Locate the cell with the specified text and output its [x, y] center coordinate. 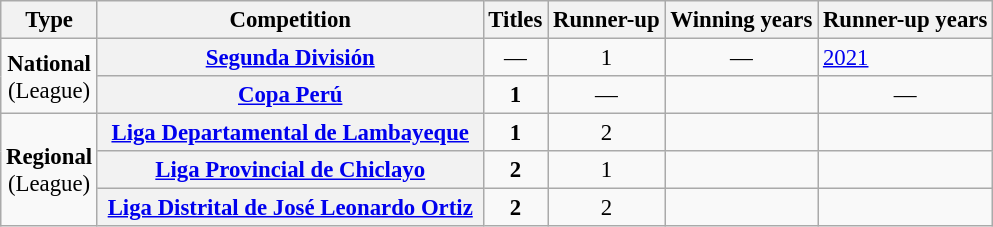
Runner-up [606, 20]
Copa Perú [290, 95]
Competition [290, 20]
Winning years [742, 20]
Type [50, 20]
Liga Provincial de Chiclayo [290, 170]
Runner-up years [906, 20]
National(League) [50, 76]
Regional(League) [50, 170]
Liga Departamental de Lambayeque [290, 133]
2021 [906, 58]
Titles [516, 20]
Segunda División [290, 58]
Liga Distrital de José Leonardo Ortiz [290, 208]
